Search for the cell housing the specified text and yield its [x, y] center coordinate. 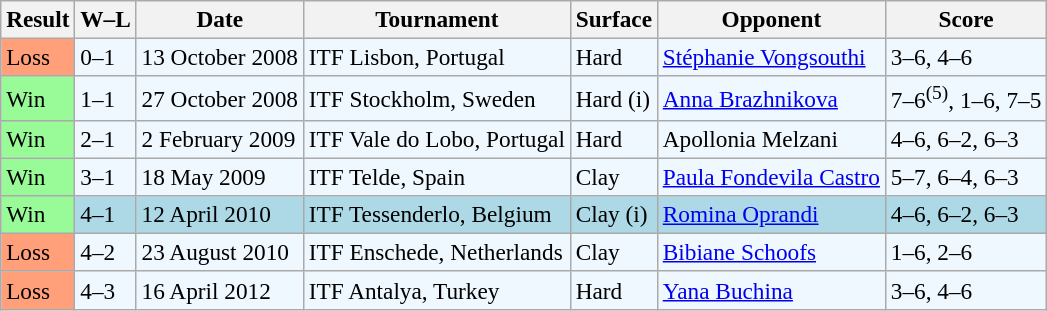
Result [38, 19]
Opponent [771, 19]
Hard (i) [614, 98]
W–L [106, 19]
Anna Brazhnikova [771, 98]
ITF Telde, Spain [436, 177]
1–1 [106, 98]
ITF Lisbon, Portugal [436, 57]
23 August 2010 [220, 252]
ITF Tessenderlo, Belgium [436, 214]
4–1 [106, 214]
Clay (i) [614, 214]
4–3 [106, 290]
ITF Vale do Lobo, Portugal [436, 139]
Bibiane Schoofs [771, 252]
ITF Antalya, Turkey [436, 290]
ITF Enschede, Netherlands [436, 252]
Yana Buchina [771, 290]
ITF Stockholm, Sweden [436, 98]
13 October 2008 [220, 57]
5–7, 6–4, 6–3 [966, 177]
4–2 [106, 252]
18 May 2009 [220, 177]
Date [220, 19]
12 April 2010 [220, 214]
Score [966, 19]
7–6(5), 1–6, 7–5 [966, 98]
Romina Oprandi [771, 214]
1–6, 2–6 [966, 252]
Stéphanie Vongsouthi [771, 57]
16 April 2012 [220, 290]
Surface [614, 19]
2–1 [106, 139]
27 October 2008 [220, 98]
Tournament [436, 19]
2 February 2009 [220, 139]
0–1 [106, 57]
Paula Fondevila Castro [771, 177]
3–1 [106, 177]
Apollonia Melzani [771, 139]
